Scan for the cell matching the given text and deliver its [x, y] coordinate at center. 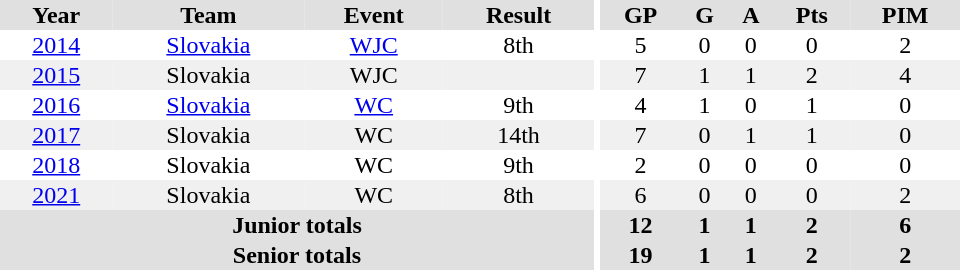
2015 [56, 75]
2016 [56, 105]
14th [518, 135]
5 [641, 45]
Event [374, 15]
Junior totals [297, 225]
Team [208, 15]
Senior totals [297, 255]
2014 [56, 45]
2021 [56, 195]
GP [641, 15]
A [750, 15]
12 [641, 225]
Year [56, 15]
PIM [905, 15]
Pts [812, 15]
G [705, 15]
2018 [56, 165]
2017 [56, 135]
19 [641, 255]
Result [518, 15]
